Find where the given text appears and provide that cell's center as [X, Y] coordinate. 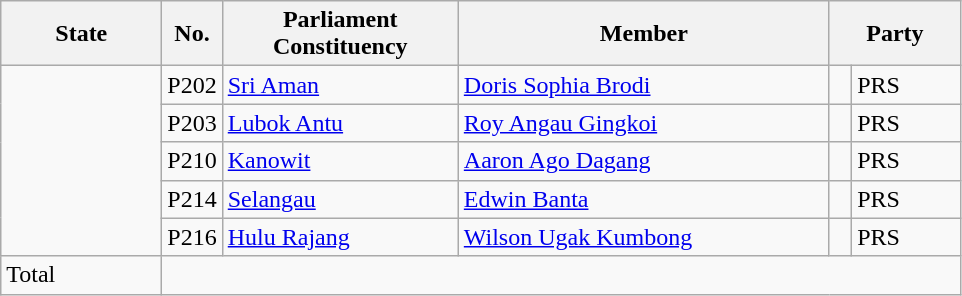
Edwin Banta [644, 199]
Member [644, 34]
Aaron Ago Dagang [644, 161]
State [82, 34]
Selangau [340, 199]
Parliament Constituency [340, 34]
P216 [192, 237]
Lubok Antu [340, 123]
P203 [192, 123]
Roy Angau Gingkoi [644, 123]
Wilson Ugak Kumbong [644, 237]
No. [192, 34]
P202 [192, 85]
P214 [192, 199]
Sri Aman [340, 85]
Doris Sophia Brodi [644, 85]
P210 [192, 161]
Kanowit [340, 161]
Hulu Rajang [340, 237]
Party [894, 34]
Total [82, 275]
